Identify which cell holds the provided text, then report its [x, y] central coordinate. 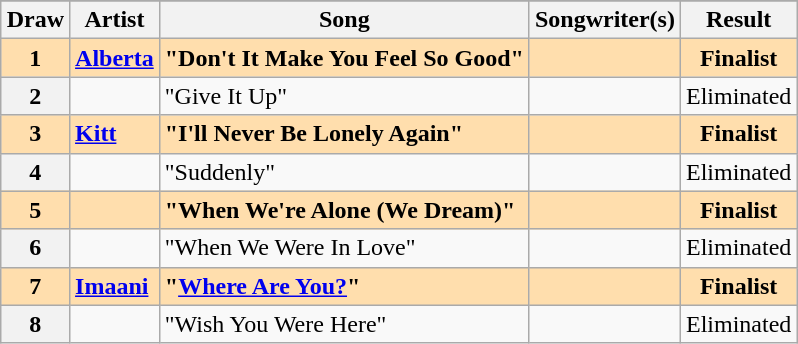
"When We're Alone (We Dream)" [344, 210]
6 [35, 248]
"Don't It Make You Feel So Good" [344, 58]
"Where Are You?" [344, 286]
"Give It Up" [344, 96]
Song [344, 20]
Kitt [115, 134]
8 [35, 324]
"Wish You Were Here" [344, 324]
"Suddenly" [344, 172]
7 [35, 286]
5 [35, 210]
Artist [115, 20]
1 [35, 58]
Draw [35, 20]
3 [35, 134]
Alberta [115, 58]
2 [35, 96]
"When We Were In Love" [344, 248]
Imaani [115, 286]
Result [738, 20]
4 [35, 172]
"I'll Never Be Lonely Again" [344, 134]
Songwriter(s) [604, 20]
